Find where the given text appears and provide that cell's center as [x, y] coordinate. 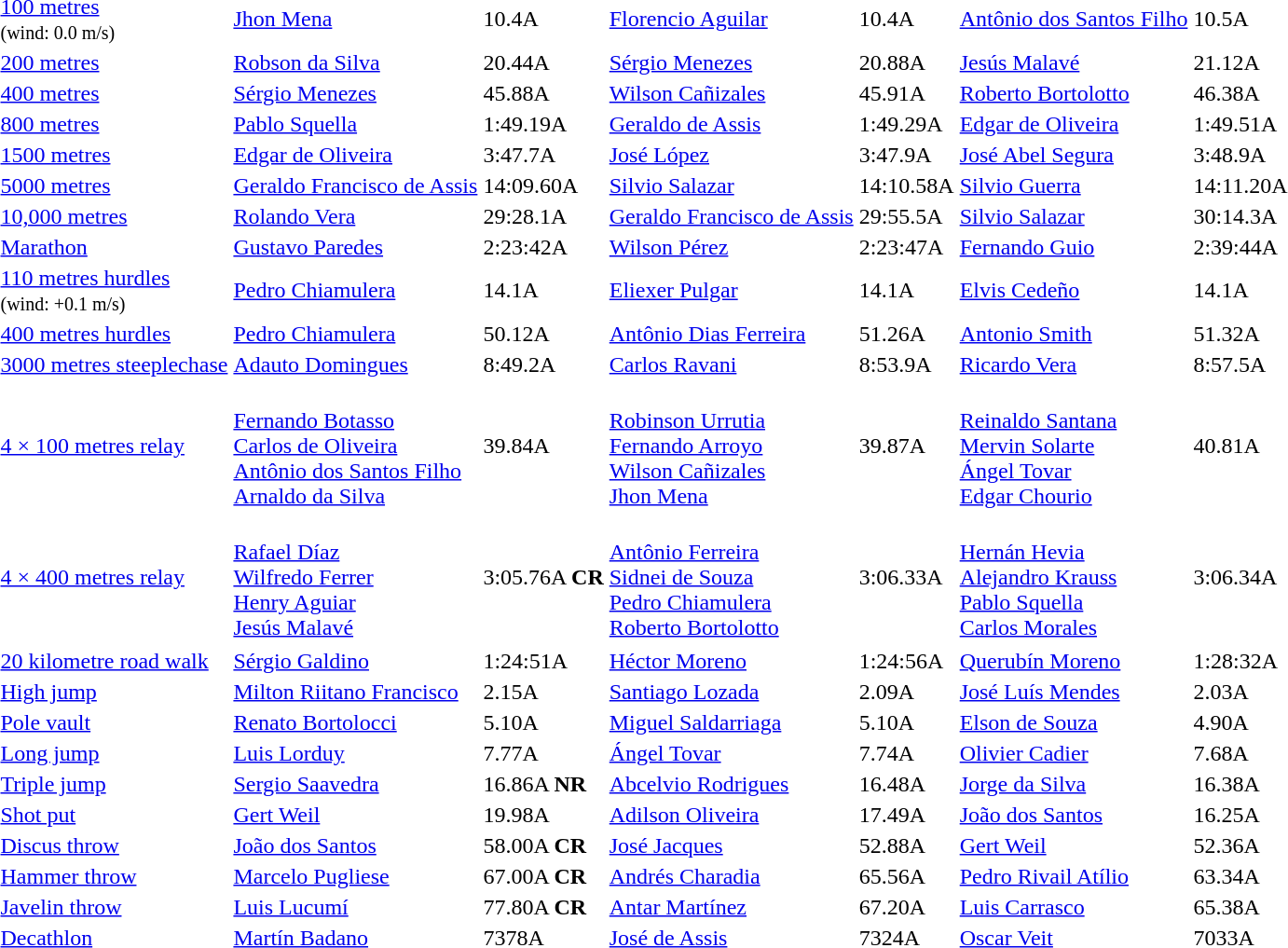
1:49.19A [543, 124]
39.87A [906, 446]
3:47.7A [543, 155]
Luis Lucumí [356, 907]
16.86A NR [543, 784]
2.09A [906, 692]
Marcelo Pugliese [356, 876]
Pablo Squella [356, 124]
Gustavo Paredes [356, 247]
Sergio Saavedra [356, 784]
Elvis Cedeño [1074, 291]
Querubín Moreno [1074, 661]
Rolando Vera [356, 216]
José Jacques [731, 845]
Olivier Cadier [1074, 753]
29:28.1A [543, 216]
2:23:42A [543, 247]
7.77A [543, 753]
Antônio Dias Ferreira [731, 334]
Antar Martínez [731, 907]
8:49.2A [543, 364]
3:05.76A CR [543, 577]
José Luís Mendes [1074, 692]
58.00A CR [543, 845]
Robinson UrrutiaFernando ArroyoWilson CañizalesJhon Mena [731, 446]
Antônio FerreiraSidnei de SouzaPedro ChiamuleraRoberto Bortolotto [731, 577]
Luis Lorduy [356, 753]
Geraldo de Assis [731, 124]
65.56A [906, 876]
14:09.60A [543, 185]
Milton Riitano Francisco [356, 692]
Fernando Guio [1074, 247]
Antonio Smith [1074, 334]
Jesús Malavé [1074, 62]
Andrés Charadia [731, 876]
45.91A [906, 93]
Héctor Moreno [731, 661]
Reinaldo SantanaMervin SolarteÁngel TovarEdgar Chourio [1074, 446]
Carlos Ravani [731, 364]
Eliexer Pulgar [731, 291]
Sérgio Galdino [356, 661]
67.00A CR [543, 876]
José Abel Segura [1074, 155]
20.44A [543, 62]
1:24:56A [906, 661]
Elson de Souza [1074, 722]
Ricardo Vera [1074, 364]
14:10.58A [906, 185]
16.48A [906, 784]
Adilson Oliveira [731, 815]
Renato Bortolocci [356, 722]
39.84A [543, 446]
Ángel Tovar [731, 753]
1:49.29A [906, 124]
Fernando BotassoCarlos de OliveiraAntônio dos Santos FilhoArnaldo da Silva [356, 446]
Santiago Lozada [731, 692]
Silvio Guerra [1074, 185]
José López [731, 155]
Jorge da Silva [1074, 784]
Luis Carrasco [1074, 907]
3:06.33A [906, 577]
67.20A [906, 907]
17.49A [906, 815]
Wilson Cañizales [731, 93]
Pedro Rivail Atílio [1074, 876]
Wilson Pérez [731, 247]
Roberto Bortolotto [1074, 93]
Abcelvio Rodrigues [731, 784]
Rafael DíazWilfredo FerrerHenry AguiarJesús Malavé [356, 577]
77.80A CR [543, 907]
Robson da Silva [356, 62]
20.88A [906, 62]
7.74A [906, 753]
8:53.9A [906, 364]
3:47.9A [906, 155]
52.88A [906, 845]
2.15A [543, 692]
19.98A [543, 815]
51.26A [906, 334]
Adauto Domingues [356, 364]
2:23:47A [906, 247]
29:55.5A [906, 216]
45.88A [543, 93]
Miguel Saldarriaga [731, 722]
50.12A [543, 334]
Hernán HeviaAlejandro KraussPablo SquellaCarlos Morales [1074, 577]
1:24:51A [543, 661]
